Capture the cell that displays the provided text and extract its [x, y] central coordinate. 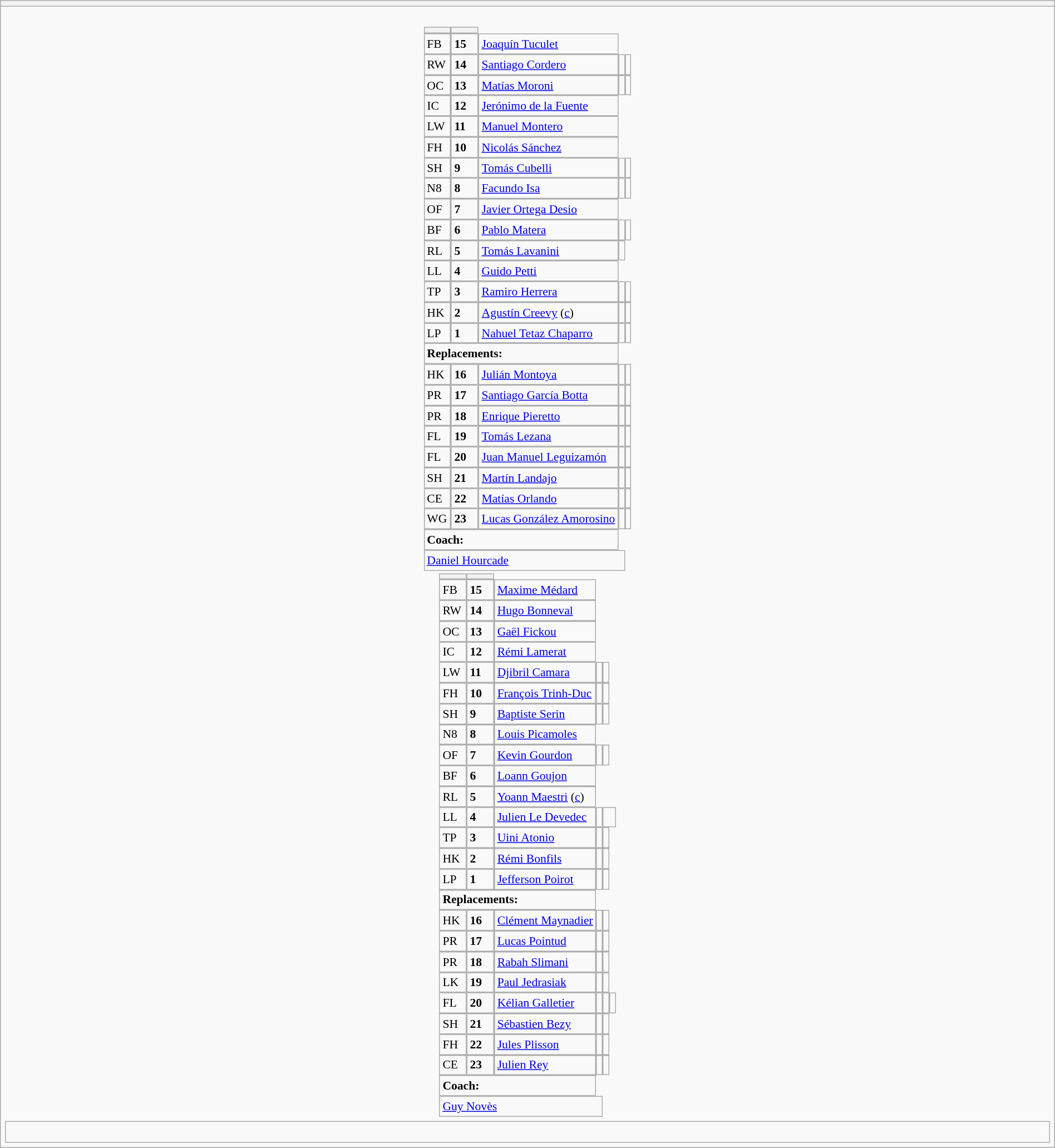
Djibril Camara [545, 672]
Clément Maynadier [545, 920]
Santiago Cordero [549, 65]
Hugo Bonneval [545, 611]
Maxime Médard [545, 590]
Matías Moroni [549, 86]
Kélian Galletier [545, 1003]
Sébastien Bezy [545, 1024]
Tomás Cubelli [549, 168]
Julien Rey [545, 1065]
Nicolás Sánchez [549, 147]
Rémi Lamerat [545, 652]
Jules Plisson [545, 1044]
Martín Landajo [549, 477]
Tomás Lezana [549, 436]
Julien Le Devedec [545, 817]
WG [437, 519]
Manuel Montero [549, 127]
Enrique Pieretto [549, 416]
LK [453, 983]
Baptiste Serin [545, 713]
Jerónimo de la Fuente [549, 106]
Nahuel Tetaz Chaparro [549, 333]
Tomás Lavanini [549, 250]
Ramiro Herrera [549, 292]
Julián Montoya [549, 374]
Uini Atonio [545, 838]
Guy Novès [521, 1106]
Jefferson Poirot [545, 879]
Juan Manuel Leguizamón [549, 457]
Lucas Pointud [545, 942]
Gaël Fickou [545, 631]
François Trinh-Duc [545, 693]
Matías Orlando [549, 499]
Santiago García Botta [549, 395]
Javier Ortega Desio [549, 209]
Yoann Maestri (c) [545, 797]
Paul Jedrasiak [545, 983]
Agustín Creevy (c) [549, 313]
Lucas González Amorosino [549, 519]
Loann Goujon [545, 776]
Rémi Bonfils [545, 858]
Pablo Matera [549, 229]
Rabah Slimani [545, 962]
Guido Petti [549, 272]
Louis Picamoles [545, 735]
Facundo Isa [549, 188]
Daniel Hourcade [524, 560]
Joaquín Tuculet [549, 43]
Kevin Gourdon [545, 755]
